Pinpoint the cell where the given text exists, returning its (X, Y) midpoint coordinate. 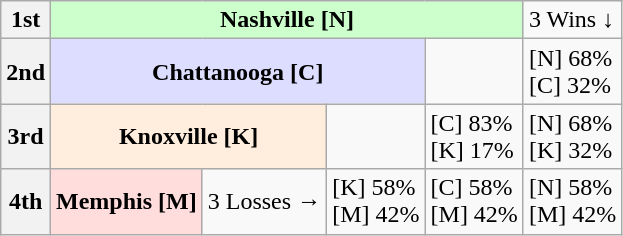
1st (26, 20)
[N] 68%[C] 32% (572, 72)
2nd (26, 72)
[C] 58% [M] 42% (474, 202)
[N] 68% [K] 32% (572, 136)
[N] 58% [M] 42% (572, 202)
3 Wins ↓ (572, 20)
3 Losses → (264, 202)
Chattanooga [C] (238, 72)
[K] 58% [M] 42% (376, 202)
Nashville [N] (288, 20)
3rd (26, 136)
[C] 83% [K] 17% (474, 136)
Knoxville [K] (189, 136)
Memphis [M] (127, 202)
4th (26, 202)
